Capture the cell that displays the provided text and extract its (x, y) central coordinate. 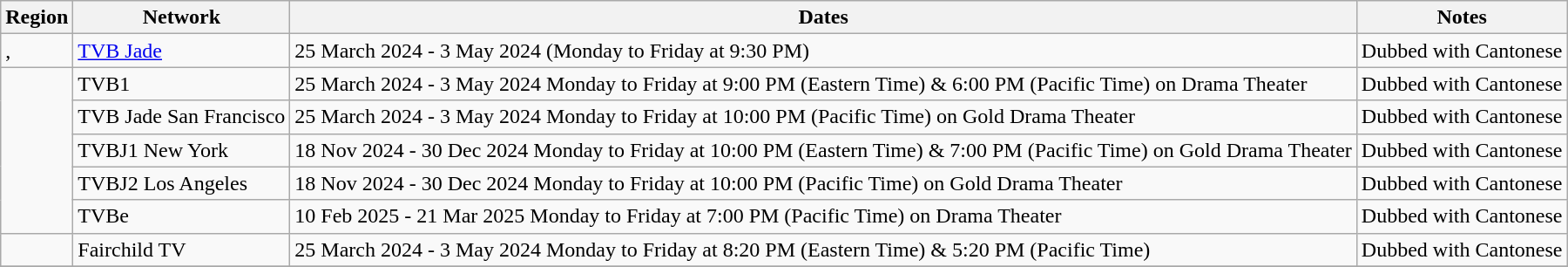
Notes (1462, 17)
Region (37, 17)
TVBe (181, 216)
25 March 2024 - 3 May 2024 (Monday to Friday at 9:30 PM) (823, 51)
10 Feb 2025 - 21 Mar 2025 Monday to Friday at 7:00 PM (Pacific Time) on Drama Theater (823, 216)
Dates (823, 17)
Network (181, 17)
TVB Jade (181, 51)
25 March 2024 - 3 May 2024 Monday to Friday at 8:20 PM (Eastern Time) & 5:20 PM (Pacific Time) (823, 250)
TVB1 (181, 84)
18 Nov 2024 - 30 Dec 2024 Monday to Friday at 10:00 PM (Pacific Time) on Gold Drama Theater (823, 183)
TVB Jade San Francisco (181, 117)
25 March 2024 - 3 May 2024 Monday to Friday at 9:00 PM (Eastern Time) & 6:00 PM (Pacific Time) on Drama Theater (823, 84)
TVBJ2 Los Angeles (181, 183)
TVBJ1 New York (181, 150)
Fairchild TV (181, 250)
, (37, 51)
18 Nov 2024 - 30 Dec 2024 Monday to Friday at 10:00 PM (Eastern Time) & 7:00 PM (Pacific Time) on Gold Drama Theater (823, 150)
25 March 2024 - 3 May 2024 Monday to Friday at 10:00 PM (Pacific Time) on Gold Drama Theater (823, 117)
